Provide the (X, Y) coordinate of the cell's center where the given text is located.  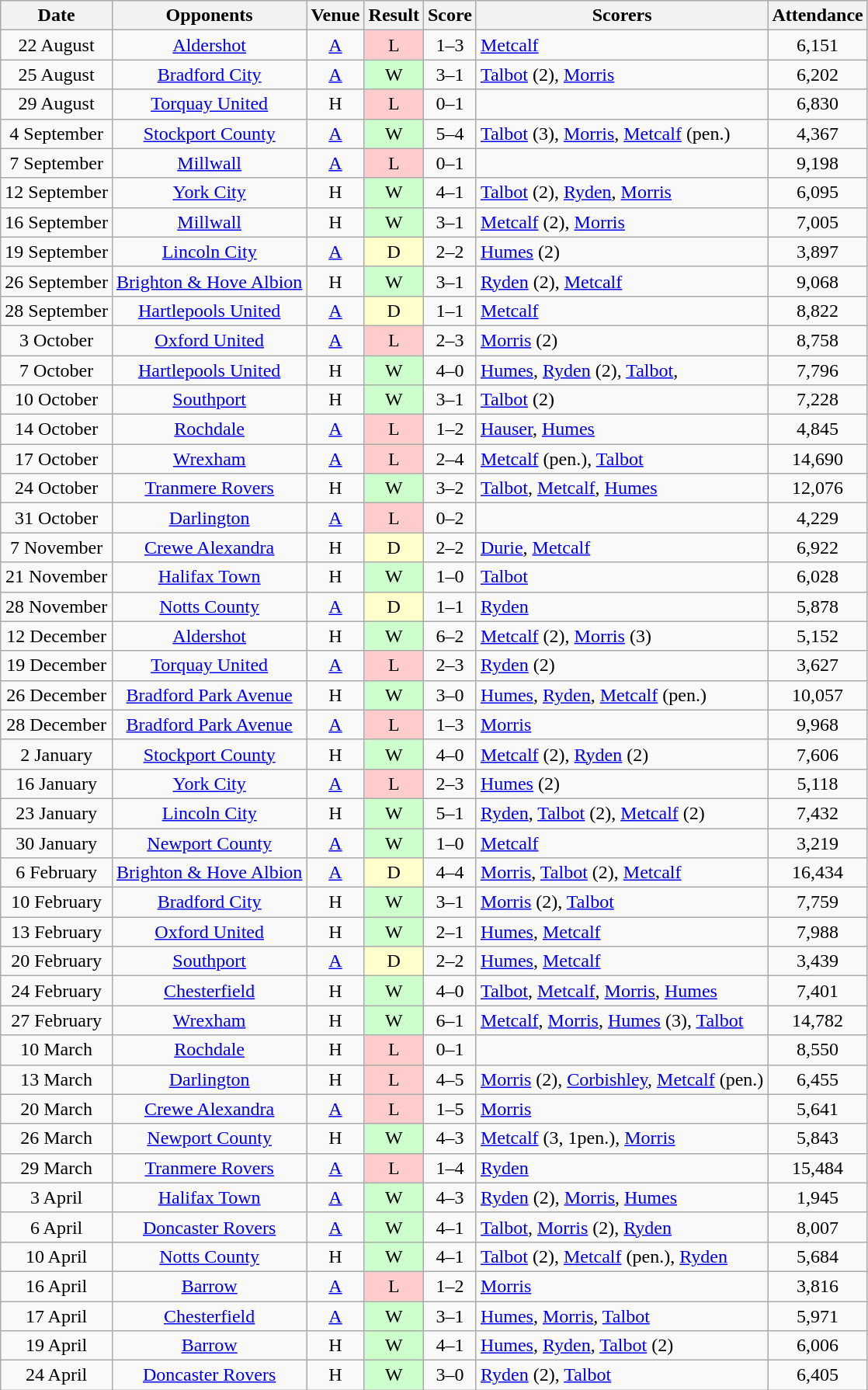
Metcalf (2), Morris (621, 222)
2–4 (450, 459)
3,219 (818, 843)
Opponents (209, 16)
5,118 (818, 784)
20 March (57, 1109)
6,095 (818, 193)
7,988 (818, 932)
10,057 (818, 695)
14 October (57, 429)
1–5 (450, 1109)
20 February (57, 961)
13 March (57, 1079)
19 December (57, 665)
6,151 (818, 45)
Durie, Metcalf (621, 547)
6,922 (818, 547)
31 October (57, 518)
8,822 (818, 311)
Morris (2) (621, 340)
Venue (335, 16)
Talbot, Metcalf, Humes (621, 488)
6,455 (818, 1079)
15,484 (818, 1168)
5,684 (818, 1256)
13 February (57, 932)
28 November (57, 606)
6,405 (818, 1375)
26 March (57, 1138)
4–5 (450, 1079)
4,229 (818, 518)
10 April (57, 1256)
3,816 (818, 1286)
16,434 (818, 873)
Attendance (818, 16)
Ryden, Talbot (2), Metcalf (2) (621, 813)
Humes, Ryden (2), Talbot, (621, 370)
24 February (57, 991)
Hauser, Humes (621, 429)
5,843 (818, 1138)
0–2 (450, 518)
19 April (57, 1346)
9,068 (818, 281)
Ryden (2), Morris, Humes (621, 1197)
8,007 (818, 1227)
26 September (57, 281)
17 April (57, 1316)
5–1 (450, 813)
27 February (57, 1020)
29 March (57, 1168)
16 September (57, 222)
1–4 (450, 1168)
9,198 (818, 163)
7,796 (818, 370)
Metcalf (3, 1pen.), Morris (621, 1138)
3,627 (818, 665)
Score (450, 16)
4–4 (450, 873)
7,432 (818, 813)
7,005 (818, 222)
6 February (57, 873)
7,759 (818, 902)
Morris (2), Talbot (621, 902)
Humes, Ryden, Metcalf (pen.) (621, 695)
29 August (57, 104)
10 March (57, 1050)
26 December (57, 695)
Talbot (2), Ryden, Morris (621, 193)
3–2 (450, 488)
Humes, Morris, Talbot (621, 1316)
Metcalf (pen.), Talbot (621, 459)
Talbot (2), Morris (621, 75)
5–4 (450, 134)
6 April (57, 1227)
10 February (57, 902)
2 January (57, 754)
4,845 (818, 429)
6–1 (450, 1020)
12 September (57, 193)
16 April (57, 1286)
Talbot, Morris (2), Ryden (621, 1227)
28 September (57, 311)
4,367 (818, 134)
28 December (57, 725)
Scorers (621, 16)
5,971 (818, 1316)
24 April (57, 1375)
12 December (57, 636)
3 April (57, 1197)
Result (394, 16)
7 September (57, 163)
17 October (57, 459)
Talbot (3), Morris, Metcalf (pen.) (621, 134)
12,076 (818, 488)
7,606 (818, 754)
Ryden (2), Metcalf (621, 281)
7,401 (818, 991)
8,550 (818, 1050)
6,006 (818, 1346)
22 August (57, 45)
25 August (57, 75)
Talbot, Metcalf, Morris, Humes (621, 991)
23 January (57, 813)
Ryden (2) (621, 665)
9,968 (818, 725)
6–2 (450, 636)
7,228 (818, 400)
14,782 (818, 1020)
1,945 (818, 1197)
5,878 (818, 606)
24 October (57, 488)
21 November (57, 577)
6,202 (818, 75)
8,758 (818, 340)
16 January (57, 784)
5,641 (818, 1109)
Talbot (621, 577)
3,897 (818, 252)
Metcalf (2), Morris (3) (621, 636)
5,152 (818, 636)
19 September (57, 252)
Talbot (2), Metcalf (pen.), Ryden (621, 1256)
10 October (57, 400)
3 October (57, 340)
Ryden (2), Talbot (621, 1375)
Morris (2), Corbishley, Metcalf (pen.) (621, 1079)
14,690 (818, 459)
Metcalf (2), Ryden (2) (621, 754)
6,028 (818, 577)
7 November (57, 547)
Date (57, 16)
30 January (57, 843)
7 October (57, 370)
Metcalf, Morris, Humes (3), Talbot (621, 1020)
3,439 (818, 961)
Morris, Talbot (2), Metcalf (621, 873)
2–1 (450, 932)
4 September (57, 134)
Humes, Ryden, Talbot (2) (621, 1346)
6,830 (818, 104)
Talbot (2) (621, 400)
